Return [X, Y] of the center of cell containing provided text 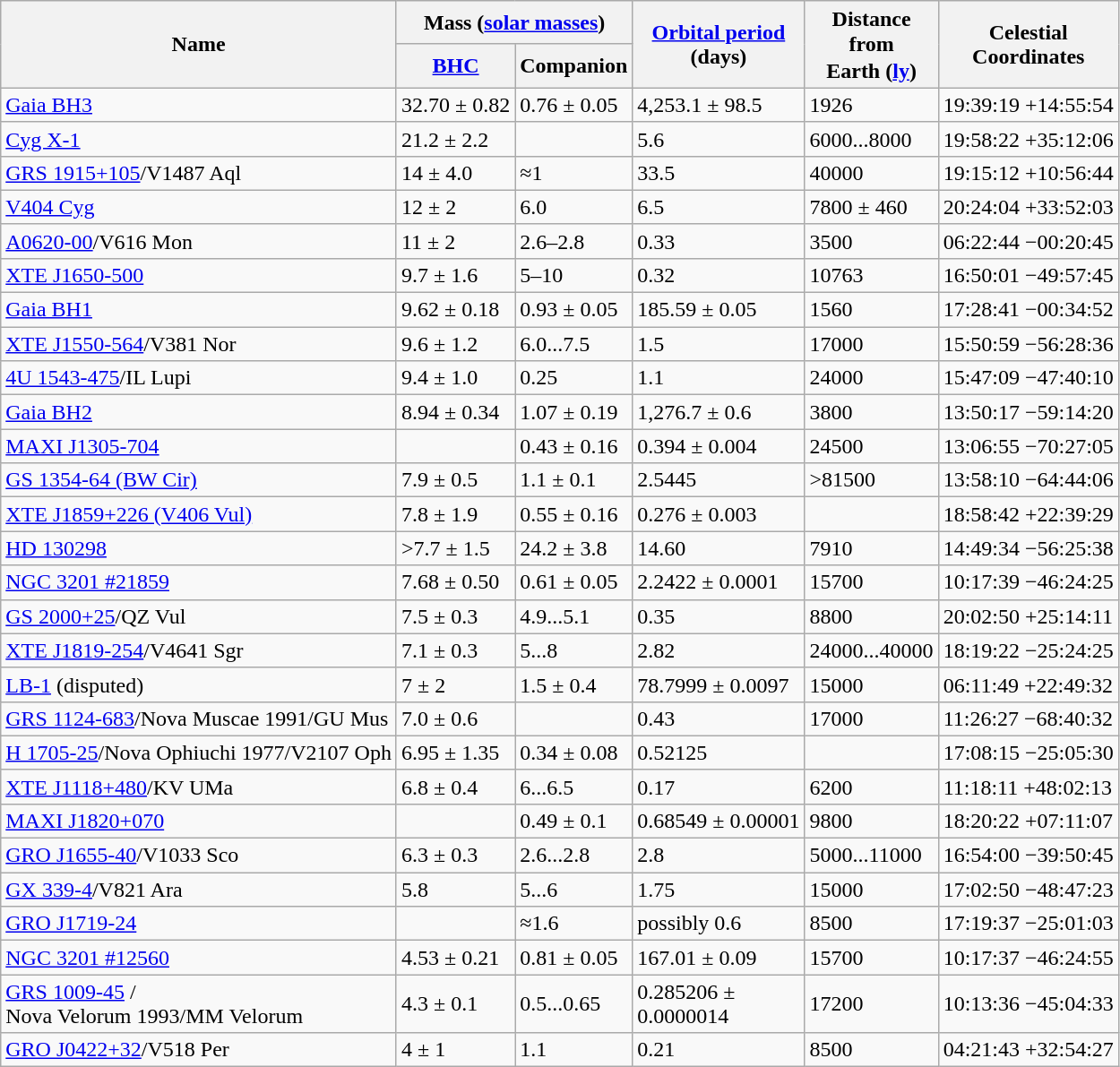
3500 [871, 241]
Cyg X-1 [199, 139]
17:08:15 −25:05:30 [1029, 753]
0.49 ± 0.1 [573, 821]
13:58:10 −64:44:06 [1029, 480]
7 ± 2 [455, 684]
6.3 ± 0.3 [455, 856]
17:19:37 −25:01:03 [1029, 924]
14:49:34 −56:25:38 [1029, 548]
78.7999 ± 0.0097 [719, 684]
Mass (solar masses) [514, 23]
6200 [871, 787]
4U 1543-475/IL Lupi [199, 378]
7910 [871, 548]
15:47:09 −47:40:10 [1029, 378]
0.61 ± 0.05 [573, 582]
0.33 [719, 241]
7.1 ± 0.3 [455, 650]
2.6...2.8 [573, 856]
MAXI J1305-704 [199, 446]
0.43 ± 0.16 [573, 446]
13:50:17 −59:14:20 [1029, 412]
2.82 [719, 650]
1926 [871, 105]
32.70 ± 0.82 [455, 105]
XTE J1819-254/V4641 Sgr [199, 650]
1.1 ± 0.1 [573, 480]
H 1705-25/Nova Ophiuchi 1977/V2107 Oph [199, 753]
3800 [871, 412]
0.285206 ±0.0000014 [719, 1003]
GX 339-4/V821 Ara [199, 890]
0.81 ± 0.05 [573, 958]
1.5 ± 0.4 [573, 684]
GRO J1719-24 [199, 924]
12 ± 2 [455, 207]
6000...8000 [871, 139]
2.8 [719, 856]
06:22:44 −00:20:45 [1029, 241]
10:17:37 −46:24:55 [1029, 958]
BHC [455, 66]
17:28:41 −00:34:52 [1029, 310]
15:50:59 −56:28:36 [1029, 344]
0.43 [719, 719]
5000...11000 [871, 856]
13:06:55 −70:27:05 [1029, 446]
5.8 [455, 890]
0.394 ± 0.004 [719, 446]
19:39:19 +14:55:54 [1029, 105]
6.5 [719, 207]
11 ± 2 [455, 241]
4.9...5.1 [573, 616]
XTE J1859+226 (V406 Vul) [199, 514]
6.95 ± 1.35 [455, 753]
4,253.1 ± 98.5 [719, 105]
HD 130298 [199, 548]
0.276 ± 0.003 [719, 514]
24000...40000 [871, 650]
≈1 [573, 173]
NGC 3201 #12560 [199, 958]
24000 [871, 378]
NGC 3201 #21859 [199, 582]
19:15:12 +10:56:44 [1029, 173]
>7.7 ± 1.5 [455, 548]
Name [199, 45]
Gaia BH2 [199, 412]
GS 1354-64 (BW Cir) [199, 480]
10:17:39 −46:24:25 [1029, 582]
≈1.6 [573, 924]
11:18:11 +48:02:13 [1029, 787]
5...6 [573, 890]
24500 [871, 446]
0.25 [573, 378]
0.21 [719, 1050]
Gaia BH3 [199, 105]
GRO J0422+32/V518 Per [199, 1050]
19:58:22 +35:12:06 [1029, 139]
GRS 1009-45 /Nova Velorum 1993/MM Velorum [199, 1003]
1.75 [719, 890]
4.53 ± 0.21 [455, 958]
20:24:04 +33:52:03 [1029, 207]
V404 Cyg [199, 207]
24.2 ± 3.8 [573, 548]
4.3 ± 0.1 [455, 1003]
16:54:00 −39:50:45 [1029, 856]
9.4 ± 1.0 [455, 378]
10763 [871, 275]
XTE J1650-500 [199, 275]
0.76 ± 0.05 [573, 105]
Gaia BH1 [199, 310]
06:11:49 +22:49:32 [1029, 684]
8.94 ± 0.34 [455, 412]
6.0...7.5 [573, 344]
GRO J1655-40/V1033 Sco [199, 856]
0.34 ± 0.08 [573, 753]
A0620-00/V616 Mon [199, 241]
10:13:36 −45:04:33 [1029, 1003]
0.5...0.65 [573, 1003]
2.6–2.8 [573, 241]
18:58:42 +22:39:29 [1029, 514]
0.35 [719, 616]
1.07 ± 0.19 [573, 412]
GRS 1124-683/Nova Muscae 1991/GU Mus [199, 719]
2.2422 ± 0.0001 [719, 582]
185.59 ± 0.05 [719, 310]
16:50:01 −49:57:45 [1029, 275]
17:02:50 −48:47:23 [1029, 890]
7.9 ± 0.5 [455, 480]
possibly 0.6 [719, 924]
20:02:50 +25:14:11 [1029, 616]
Companion [573, 66]
167.01 ± 0.09 [719, 958]
17200 [871, 1003]
5...8 [573, 650]
DistancefromEarth (ly) [871, 45]
04:21:43 +32:54:27 [1029, 1050]
7.0 ± 0.6 [455, 719]
7.5 ± 0.3 [455, 616]
14 ± 4.0 [455, 173]
XTE J1118+480/KV UMa [199, 787]
7.8 ± 1.9 [455, 514]
33.5 [719, 173]
XTE J1550-564/V381 Nor [199, 344]
6...6.5 [573, 787]
>81500 [871, 480]
40000 [871, 173]
0.32 [719, 275]
18:20:22 +07:11:07 [1029, 821]
21.2 ± 2.2 [455, 139]
4 ± 1 [455, 1050]
11:26:27 −68:40:32 [1029, 719]
GS 2000+25/QZ Vul [199, 616]
0.93 ± 0.05 [573, 310]
1.5 [719, 344]
Orbital period(days) [719, 45]
14.60 [719, 548]
9.62 ± 0.18 [455, 310]
CelestialCoordinates [1029, 45]
1,276.7 ± 0.6 [719, 412]
7.68 ± 0.50 [455, 582]
1560 [871, 310]
5–10 [573, 275]
18:19:22 −25:24:25 [1029, 650]
MAXI J1820+070 [199, 821]
GRS 1915+105/V1487 Aql [199, 173]
0.17 [719, 787]
0.52125 [719, 753]
9.7 ± 1.6 [455, 275]
LB-1 (disputed) [199, 684]
9800 [871, 821]
7800 ± 460 [871, 207]
8800 [871, 616]
9.6 ± 1.2 [455, 344]
2.5445 [719, 480]
0.55 ± 0.16 [573, 514]
6.8 ± 0.4 [455, 787]
6.0 [573, 207]
5.6 [719, 139]
0.68549 ± 0.00001 [719, 821]
